Determine the [X, Y] coordinate at the center of the cell enclosing the given text.  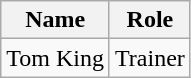
Tom King [56, 58]
Trainer [150, 58]
Role [150, 20]
Name [56, 20]
